Output the (x, y) coordinate of the center of the cell containing the given text.  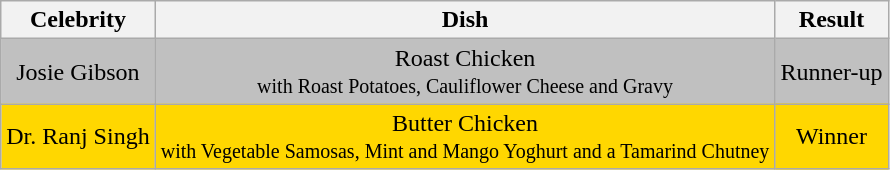
Result (832, 20)
Celebrity (78, 20)
Butter Chickenwith Vegetable Samosas, Mint and Mango Yoghurt and a Tamarind Chutney (465, 136)
Dr. Ranj Singh (78, 136)
Josie Gibson (78, 72)
Runner-up (832, 72)
Roast Chickenwith Roast Potatoes, Cauliflower Cheese and Gravy (465, 72)
Dish (465, 20)
Winner (832, 136)
